Extract the (x, y) coordinate from the center of the cell holding the provided text.  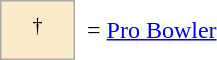
† (38, 30)
